From the cell containing the given text, extract its center point as (x, y) coordinate. 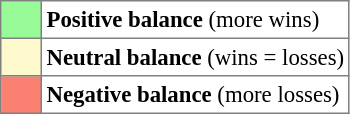
Neutral balance (wins = losses) (195, 57)
Positive balance (more wins) (195, 20)
Negative balance (more losses) (195, 95)
